Locate the cell with the specified text and output its (X, Y) center coordinate. 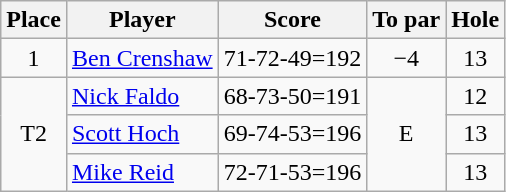
Scott Hoch (142, 134)
Place (34, 20)
69-74-53=196 (292, 134)
12 (476, 96)
71-72-49=192 (292, 58)
T2 (34, 134)
To par (406, 20)
Hole (476, 20)
Score (292, 20)
Player (142, 20)
1 (34, 58)
Nick Faldo (142, 96)
Ben Crenshaw (142, 58)
E (406, 134)
72-71-53=196 (292, 172)
Mike Reid (142, 172)
68-73-50=191 (292, 96)
−4 (406, 58)
